Capture the cell that displays the provided text and extract its [X, Y] central coordinate. 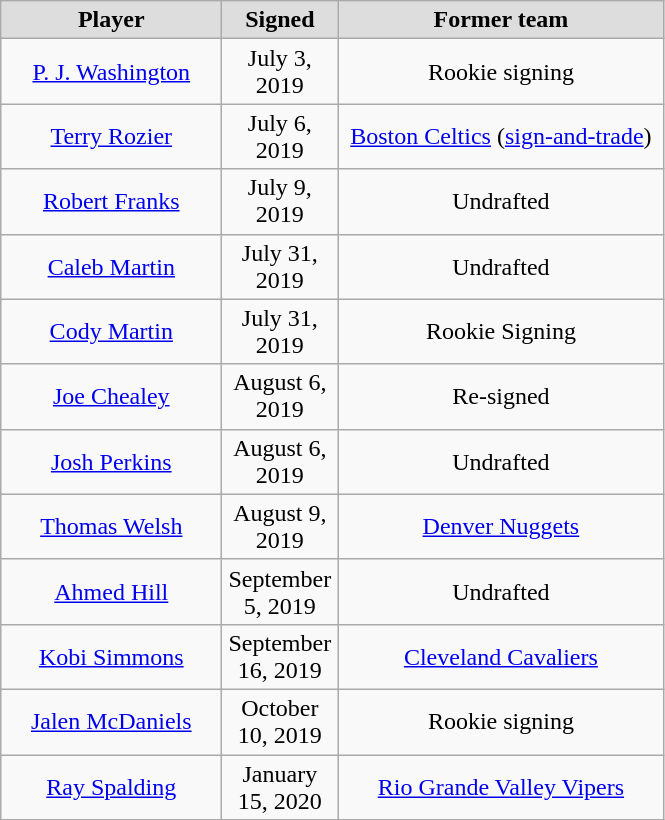
July 6, 2019 [280, 136]
August 9, 2019 [280, 526]
Ray Spalding [112, 786]
Jalen McDaniels [112, 722]
Rio Grande Valley Vipers [501, 786]
Denver Nuggets [501, 526]
Boston Celtics (sign-and-trade) [501, 136]
October 10, 2019 [280, 722]
September 16, 2019 [280, 656]
September 5, 2019 [280, 592]
Cleveland Cavaliers [501, 656]
Josh Perkins [112, 462]
Ahmed Hill [112, 592]
Kobi Simmons [112, 656]
January 15, 2020 [280, 786]
Caleb Martin [112, 266]
Terry Rozier [112, 136]
P. J. Washington [112, 72]
Player [112, 20]
Joe Chealey [112, 396]
Re-signed [501, 396]
Rookie Signing [501, 332]
Robert Franks [112, 202]
July 9, 2019 [280, 202]
Thomas Welsh [112, 526]
July 3, 2019 [280, 72]
Signed [280, 20]
Cody Martin [112, 332]
Former team [501, 20]
